Pinpoint the cell where the given text exists, returning its [x, y] midpoint coordinate. 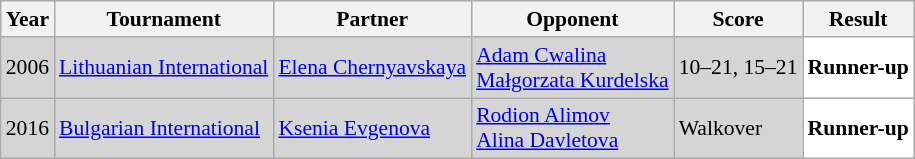
Bulgarian International [164, 128]
Year [28, 19]
Elena Chernyavskaya [372, 68]
Lithuanian International [164, 68]
2006 [28, 68]
Rodion Alimov Alina Davletova [572, 128]
Ksenia Evgenova [372, 128]
Walkover [738, 128]
Score [738, 19]
Partner [372, 19]
Adam Cwalina Małgorzata Kurdelska [572, 68]
10–21, 15–21 [738, 68]
Result [858, 19]
2016 [28, 128]
Opponent [572, 19]
Tournament [164, 19]
